Identify which cell holds the provided text, then report its [x, y] central coordinate. 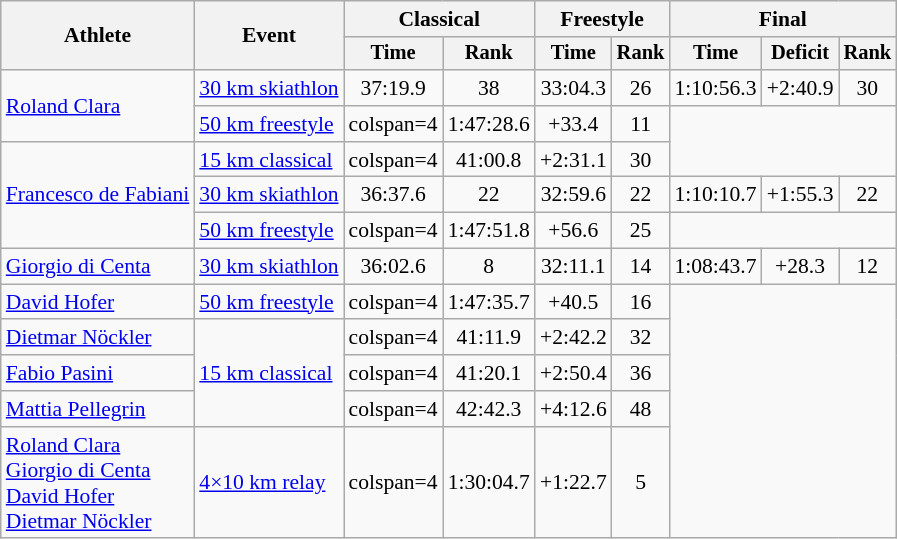
16 [641, 302]
+56.6 [574, 231]
Dietmar Nöckler [98, 338]
David Hofer [98, 302]
38 [489, 88]
1:08:43.7 [715, 267]
42:42.3 [489, 409]
+40.5 [574, 302]
4×10 km relay [268, 483]
1:30:04.7 [489, 483]
32:59.6 [574, 195]
+1:55.3 [800, 195]
Fabio Pasini [98, 373]
Final [782, 19]
14 [641, 267]
36:02.6 [394, 267]
32 [641, 338]
33:04.3 [574, 88]
Event [268, 36]
32:11.1 [574, 267]
36:37.6 [394, 195]
1:10:10.7 [715, 195]
Deficit [800, 54]
Roland ClaraGiorgio di CentaDavid HoferDietmar Nöckler [98, 483]
1:47:35.7 [489, 302]
Athlete [98, 36]
25 [641, 231]
Classical [440, 19]
1:47:28.6 [489, 124]
1:47:51.8 [489, 231]
+2:50.4 [574, 373]
1:10:56.3 [715, 88]
8 [489, 267]
Giorgio di Centa [98, 267]
Francesco de Fabiani [98, 196]
+4:12.6 [574, 409]
+1:22.7 [574, 483]
36 [641, 373]
+2:40.9 [800, 88]
Freestyle [602, 19]
+33.4 [574, 124]
Mattia Pellegrin [98, 409]
11 [641, 124]
41:20.1 [489, 373]
Roland Clara [98, 106]
12 [868, 267]
41:11.9 [489, 338]
48 [641, 409]
5 [641, 483]
+2:42.2 [574, 338]
41:00.8 [489, 160]
+2:31.1 [574, 160]
26 [641, 88]
+28.3 [800, 267]
37:19.9 [394, 88]
